Capture the cell that displays the provided text and extract its [x, y] central coordinate. 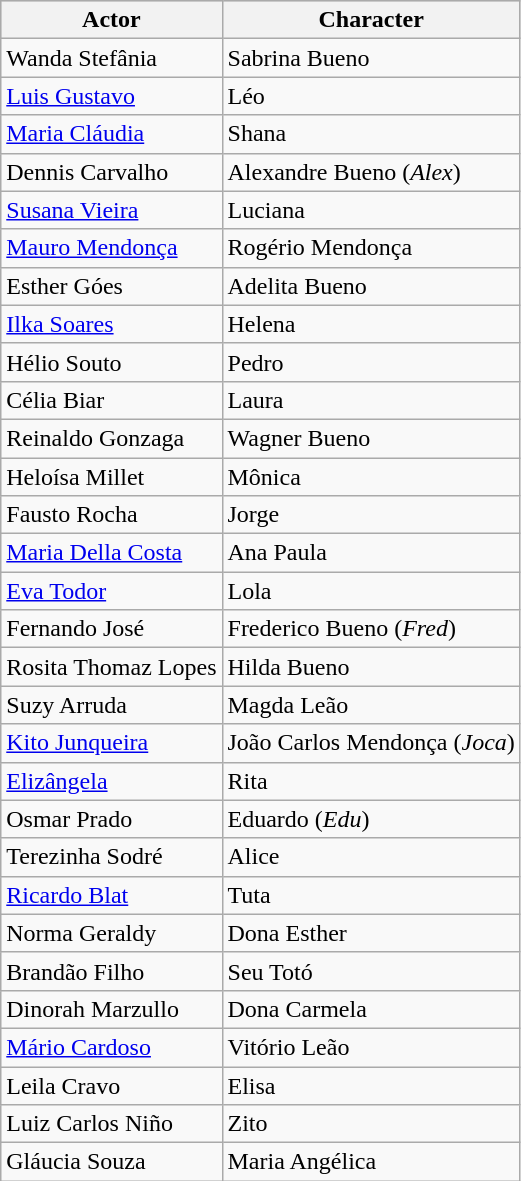
Hélio Souto [112, 362]
Mauro Mendonça [112, 248]
Kito Junqueira [112, 743]
Actor [112, 20]
Adelita Bueno [371, 286]
Esther Góes [112, 286]
Vitório Leão [371, 1047]
Dinorah Marzullo [112, 1009]
Maria Della Costa [112, 553]
Frederico Bueno (Fred) [371, 629]
Mário Cardoso [112, 1047]
Célia Biar [112, 400]
Rosita Thomaz Lopes [112, 667]
Terezinha Sodré [112, 857]
Elizângela [112, 781]
Reinaldo Gonzaga [112, 438]
Shana [371, 134]
Fernando José [112, 629]
Seu Totó [371, 971]
Eduardo (Edu) [371, 819]
Luis Gustavo [112, 96]
Fausto Rocha [112, 515]
Léo [371, 96]
Magda Leão [371, 705]
Elisa [371, 1085]
Alexandre Bueno (Alex) [371, 172]
Pedro [371, 362]
Laura [371, 400]
João Carlos Mendonça (Joca) [371, 743]
Susana Vieira [112, 210]
Eva Todor [112, 591]
Mônica [371, 477]
Maria Cláudia [112, 134]
Luiz Carlos Niño [112, 1124]
Alice [371, 857]
Lola [371, 591]
Gláucia Souza [112, 1162]
Zito [371, 1124]
Dona Esther [371, 933]
Suzy Arruda [112, 705]
Tuta [371, 895]
Rita [371, 781]
Character [371, 20]
Sabrina Bueno [371, 58]
Maria Angélica [371, 1162]
Hilda Bueno [371, 667]
Jorge [371, 515]
Norma Geraldy [112, 933]
Helena [371, 324]
Wagner Bueno [371, 438]
Osmar Prado [112, 819]
Heloísa Millet [112, 477]
Ilka Soares [112, 324]
Rogério Mendonça [371, 248]
Dona Carmela [371, 1009]
Brandão Filho [112, 971]
Ricardo Blat [112, 895]
Dennis Carvalho [112, 172]
Ana Paula [371, 553]
Luciana [371, 210]
Leila Cravo [112, 1085]
Wanda Stefânia [112, 58]
